Provide the [x, y] coordinate of the cell's center where the given text is located.  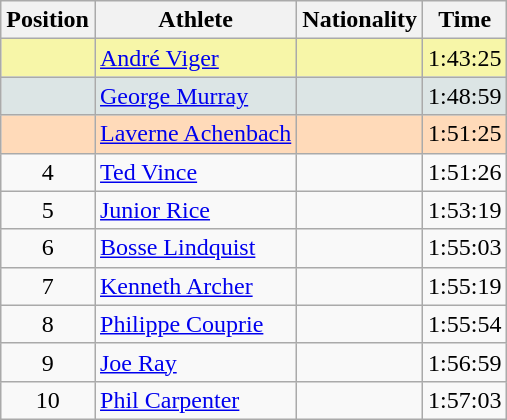
Laverne Achenbach [195, 134]
Kenneth Archer [195, 286]
Joe Ray [195, 362]
André Viger [195, 58]
Junior Rice [195, 210]
Philippe Couprie [195, 324]
Position [48, 20]
Bosse Lindquist [195, 248]
1:43:25 [465, 58]
George Murray [195, 96]
1:51:26 [465, 172]
Nationality [360, 20]
7 [48, 286]
4 [48, 172]
10 [48, 400]
Ted Vince [195, 172]
1:53:19 [465, 210]
8 [48, 324]
1:55:19 [465, 286]
1:48:59 [465, 96]
9 [48, 362]
Athlete [195, 20]
Phil Carpenter [195, 400]
6 [48, 248]
1:55:03 [465, 248]
5 [48, 210]
1:55:54 [465, 324]
1:56:59 [465, 362]
1:51:25 [465, 134]
1:57:03 [465, 400]
Time [465, 20]
